From the cell containing the given text, extract its center point as (X, Y) coordinate. 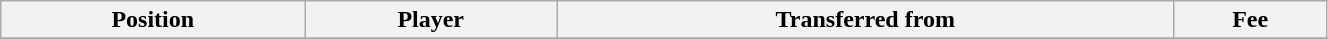
Position (153, 20)
Fee (1250, 20)
Player (431, 20)
Transferred from (866, 20)
